Scan for the cell matching the given text and deliver its [X, Y] coordinate at center. 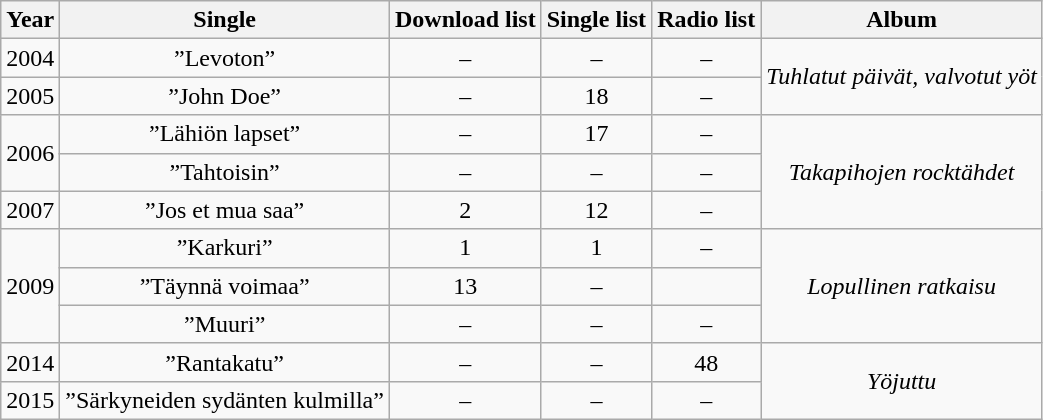
”Jos et mua saa” [225, 210]
”Särkyneiden sydänten kulmilla” [225, 400]
48 [706, 362]
Single list [596, 20]
2015 [30, 400]
Single [225, 20]
”Karkuri” [225, 248]
Tuhlatut päivät, valvotut yöt [902, 77]
2006 [30, 153]
”Muuri” [225, 324]
Yöjuttu [902, 381]
Radio list [706, 20]
17 [596, 134]
2 [465, 210]
13 [465, 286]
”John Doe” [225, 96]
Download list [465, 20]
”Lähiön lapset” [225, 134]
2007 [30, 210]
2004 [30, 58]
2009 [30, 286]
Year [30, 20]
Album [902, 20]
2005 [30, 96]
”Täynnä voimaa” [225, 286]
”Levoton” [225, 58]
”Rantakatu” [225, 362]
Lopullinen ratkaisu [902, 286]
”Tahtoisin” [225, 172]
12 [596, 210]
18 [596, 96]
2014 [30, 362]
Takapihojen rocktähdet [902, 172]
